Provide the (x, y) coordinate of the cell's center where the given text is located.  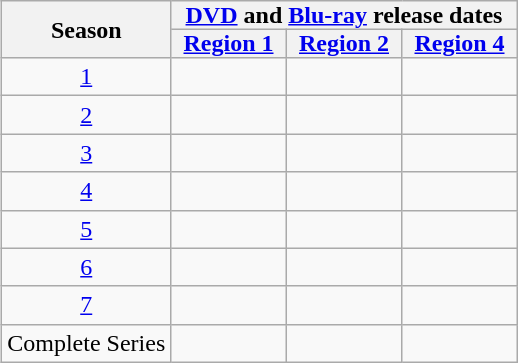
2 (86, 115)
Region 4 (460, 43)
1 (86, 77)
DVD and Blu-ray release dates (344, 15)
3 (86, 153)
7 (86, 305)
5 (86, 229)
Complete Series (86, 343)
4 (86, 191)
Region 1 (229, 43)
Region 2 (344, 43)
6 (86, 267)
Season (86, 30)
